Return the (x, y) coordinate for the center point of the cell that contains the specified text.  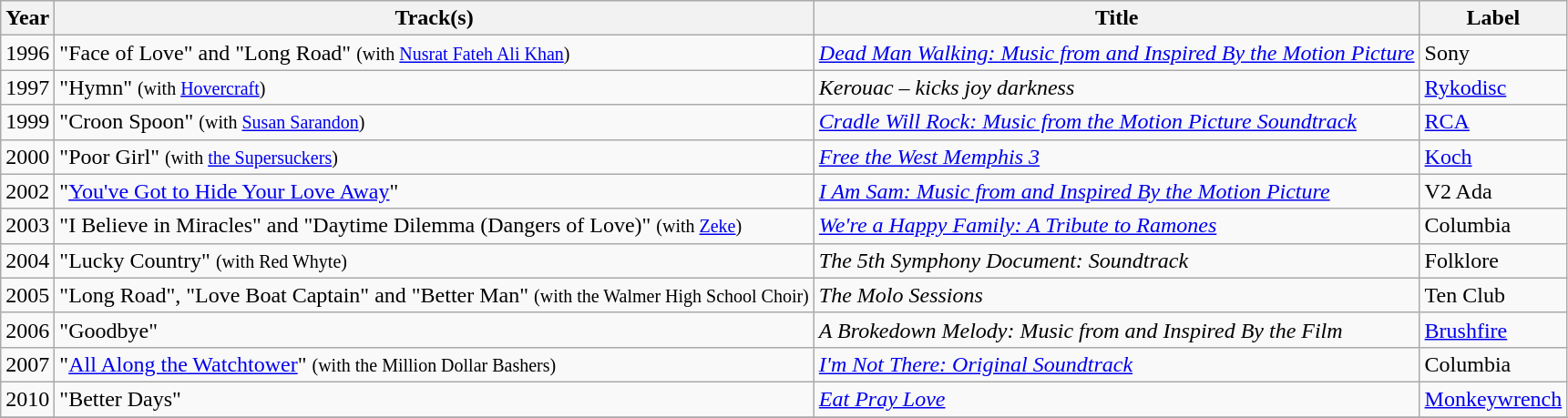
"Face of Love" and "Long Road" (with Nusrat Fateh Ali Khan) (435, 53)
The 5th Symphony Document: Soundtrack (1117, 260)
Brushfire (1493, 330)
A Brokedown Melody: Music from and Inspired By the Film (1117, 330)
"Hymn" (with Hovercraft) (435, 87)
Kerouac – kicks joy darkness (1117, 87)
Rykodisc (1493, 87)
Sony (1493, 53)
Folklore (1493, 260)
"Long Road", "Love Boat Captain" and "Better Man" (with the Walmer High School Choir) (435, 295)
2000 (27, 157)
2003 (27, 226)
"I Believe in Miracles" and "Daytime Dilemma (Dangers of Love)" (with Zeke) (435, 226)
"You've Got to Hide Your Love Away" (435, 191)
V2 Ada (1493, 191)
2004 (27, 260)
Koch (1493, 157)
I'm Not There: Original Soundtrack (1117, 364)
Year (27, 18)
Ten Club (1493, 295)
I Am Sam: Music from and Inspired By the Motion Picture (1117, 191)
1999 (27, 122)
1996 (27, 53)
Title (1117, 18)
Eat Pray Love (1117, 399)
Track(s) (435, 18)
"Goodbye" (435, 330)
"All Along the Watchtower" (with the Million Dollar Bashers) (435, 364)
The Molo Sessions (1117, 295)
1997 (27, 87)
Cradle Will Rock: Music from the Motion Picture Soundtrack (1117, 122)
"Lucky Country" (with Red Whyte) (435, 260)
2007 (27, 364)
We're a Happy Family: A Tribute to Ramones (1117, 226)
"Croon Spoon" (with Susan Sarandon) (435, 122)
Label (1493, 18)
2005 (27, 295)
RCA (1493, 122)
Dead Man Walking: Music from and Inspired By the Motion Picture (1117, 53)
2010 (27, 399)
2002 (27, 191)
Monkeywrench (1493, 399)
2006 (27, 330)
Free the West Memphis 3 (1117, 157)
"Poor Girl" (with the Supersuckers) (435, 157)
"Better Days" (435, 399)
